From the cell containing the given text, extract its center point as [x, y] coordinate. 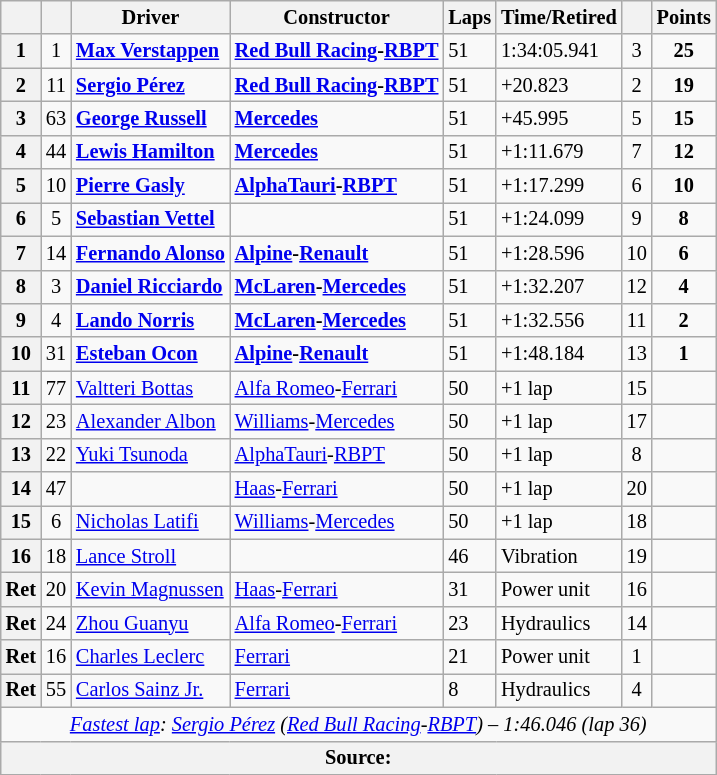
+1:11.679 [559, 152]
21 [470, 657]
+1:32.207 [559, 287]
+1:28.596 [559, 253]
46 [470, 556]
Laps [470, 17]
Time/Retired [559, 17]
Alexander Albon [150, 421]
Zhou Guanyu [150, 623]
Source: [358, 758]
Lewis Hamilton [150, 152]
Fernando Alonso [150, 253]
Lando Norris [150, 320]
47 [56, 489]
Valtteri Bottas [150, 388]
25 [684, 51]
Points [684, 17]
Fastest lap: Sergio Pérez (Red Bull Racing-RBPT) – 1:46.046 (lap 36) [358, 724]
+1:17.299 [559, 186]
Lance Stroll [150, 556]
55 [56, 690]
Sebastian Vettel [150, 219]
Kevin Magnussen [150, 589]
17 [637, 421]
Nicholas Latifi [150, 522]
77 [56, 388]
+1:48.184 [559, 354]
Vibration [559, 556]
44 [56, 152]
+45.995 [559, 118]
+1:32.556 [559, 320]
1:34:05.941 [559, 51]
Carlos Sainz Jr. [150, 690]
Daniel Ricciardo [150, 287]
Sergio Pérez [150, 85]
Esteban Ocon [150, 354]
+1:24.099 [559, 219]
Driver [150, 17]
Charles Leclerc [150, 657]
+20.823 [559, 85]
Max Verstappen [150, 51]
Constructor [337, 17]
24 [56, 623]
George Russell [150, 118]
63 [56, 118]
22 [56, 455]
Yuki Tsunoda [150, 455]
Pierre Gasly [150, 186]
